Detect which cell encompasses the target text, then output its [X, Y] center coordinate. 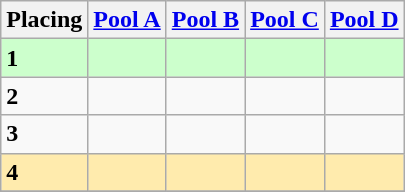
4 [44, 172]
Pool A [127, 20]
2 [44, 96]
Pool B [205, 20]
1 [44, 58]
3 [44, 134]
Placing [44, 20]
Pool C [285, 20]
Pool D [364, 20]
